For the text-containing cell, return its midpoint in (x, y) coordinate format. 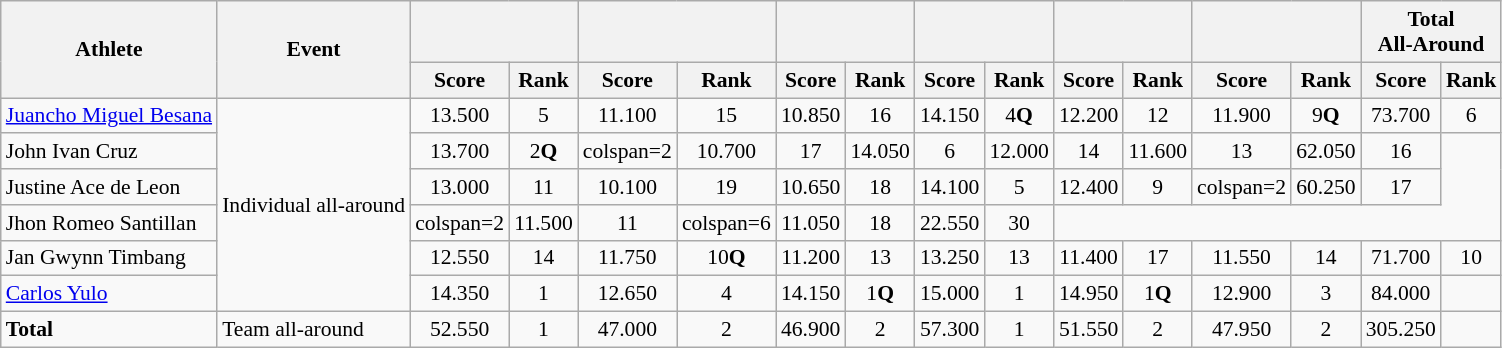
Jan Gwynn Timbang (109, 258)
14.100 (950, 187)
47.950 (1242, 330)
57.300 (950, 330)
John Ivan Cruz (109, 152)
12.400 (1088, 187)
4Q (1018, 116)
colspan=6 (726, 223)
12.550 (460, 258)
Individual all-around (314, 205)
Jhon Romeo Santillan (109, 223)
10.650 (810, 187)
11.500 (544, 223)
11.900 (1242, 116)
TotalAll-Around (1432, 32)
Carlos Yulo (109, 294)
11.400 (1088, 258)
Event (314, 50)
10.100 (628, 187)
84.000 (1401, 294)
73.700 (1401, 116)
19 (726, 187)
15 (726, 116)
62.050 (1326, 152)
12 (1158, 116)
9 (1158, 187)
10.850 (810, 116)
12.650 (628, 294)
22.550 (950, 223)
Athlete (109, 50)
15.000 (950, 294)
71.700 (1401, 258)
11.600 (1158, 152)
9Q (1326, 116)
14.950 (1088, 294)
46.900 (810, 330)
12.000 (1018, 152)
Justine Ace de Leon (109, 187)
13.250 (950, 258)
10 (1472, 258)
47.000 (628, 330)
Juancho Miguel Besana (109, 116)
51.550 (1088, 330)
2Q (544, 152)
Team all-around (314, 330)
10Q (726, 258)
10.700 (726, 152)
52.550 (460, 330)
11.550 (1242, 258)
305.250 (1401, 330)
14.350 (460, 294)
11.050 (810, 223)
11.750 (628, 258)
3 (1326, 294)
Total (109, 330)
12.900 (1242, 294)
11.200 (810, 258)
13.000 (460, 187)
30 (1018, 223)
14.050 (880, 152)
4 (726, 294)
60.250 (1326, 187)
11.100 (628, 116)
13.700 (460, 152)
12.200 (1088, 116)
13.500 (460, 116)
